Find where the given text appears and provide that cell's center as [X, Y] coordinate. 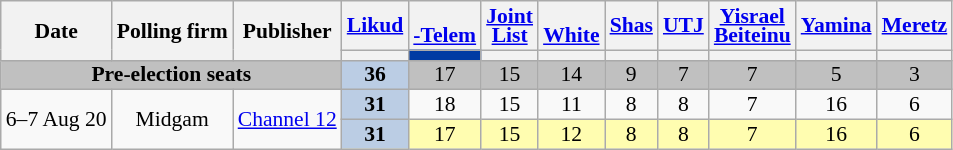
Shas [632, 26]
36 [376, 75]
YisraelBeiteinu [752, 26]
18 [444, 105]
Channel 12 [288, 120]
Publisher [288, 30]
12 [571, 135]
UTJ [684, 26]
Yamina [836, 26]
Meretz [915, 26]
-Telem [444, 26]
9 [632, 75]
Polling firm [172, 30]
5 [836, 75]
11 [571, 105]
JointList [510, 26]
Date [56, 30]
Midgam [172, 120]
3 [915, 75]
14 [571, 75]
White [571, 26]
6–7 Aug 20 [56, 120]
Pre-election seats [172, 75]
Likud [376, 26]
